Return [x, y] of the center of cell containing provided text 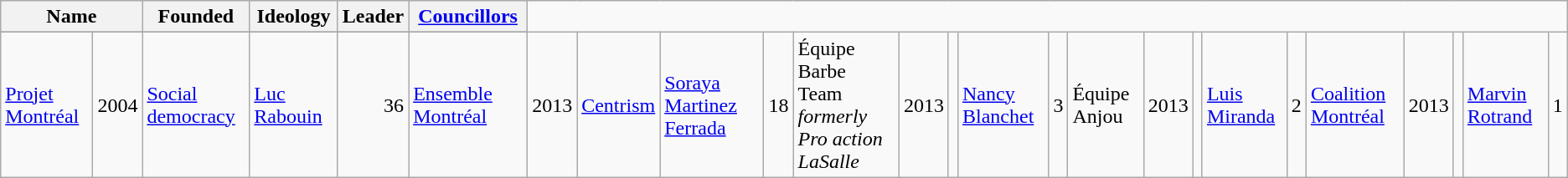
Nancy Blanchet [1003, 105]
2004 [117, 105]
18 [779, 105]
Social democracy [196, 105]
Leader [373, 17]
Founded [196, 17]
Councillors [468, 17]
Name [72, 17]
1 [1558, 105]
2 [1297, 105]
Projet Montréal [47, 105]
Coalition Montréal [1355, 105]
Luc Rabouin [293, 105]
Centrism [618, 105]
Soraya Martinez Ferrada [712, 105]
Ensemble Montréal [468, 105]
Marvin Rotrand [1505, 105]
Ideology [293, 17]
Équipe Anjou [1106, 105]
36 [373, 105]
Équipe Barbe Teamformerly Pro action LaSalle [846, 105]
3 [1059, 105]
Luis Miranda [1245, 105]
